Pinpoint the cell where the given text exists, returning its [X, Y] midpoint coordinate. 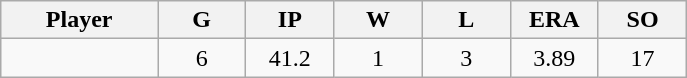
SO [642, 20]
41.2 [290, 58]
1 [378, 58]
6 [202, 58]
17 [642, 58]
IP [290, 20]
ERA [554, 20]
W [378, 20]
3 [466, 58]
3.89 [554, 58]
L [466, 20]
Player [80, 20]
G [202, 20]
